Capture the cell that displays the provided text and extract its [x, y] central coordinate. 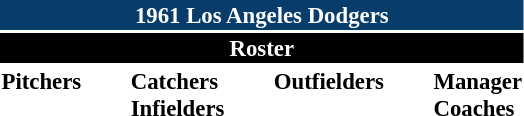
1961 Los Angeles Dodgers [262, 15]
Roster [262, 48]
